For the text-containing cell, return its midpoint in [x, y] coordinate format. 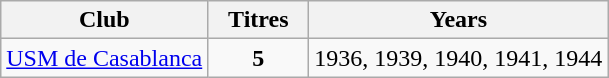
Club [104, 20]
Years [458, 20]
Titres [258, 20]
5 [258, 58]
1936, 1939, 1940, 1941, 1944 [458, 58]
USM de Casablanca [104, 58]
